Detect which cell encompasses the target text, then output its [x, y] center coordinate. 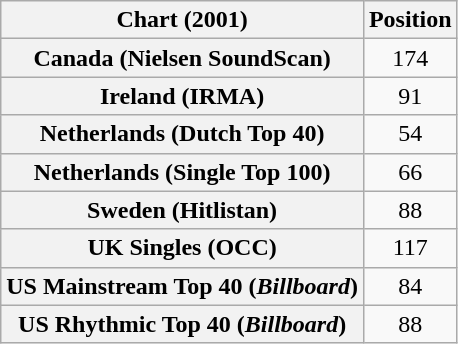
117 [410, 248]
US Mainstream Top 40 (Billboard) [182, 286]
Chart (2001) [182, 20]
Netherlands (Single Top 100) [182, 172]
UK Singles (OCC) [182, 248]
Sweden (Hitlistan) [182, 210]
84 [410, 286]
Position [410, 20]
174 [410, 58]
91 [410, 96]
Netherlands (Dutch Top 40) [182, 134]
66 [410, 172]
US Rhythmic Top 40 (Billboard) [182, 324]
Canada (Nielsen SoundScan) [182, 58]
54 [410, 134]
Ireland (IRMA) [182, 96]
